Search for the cell housing the specified text and yield its (X, Y) center coordinate. 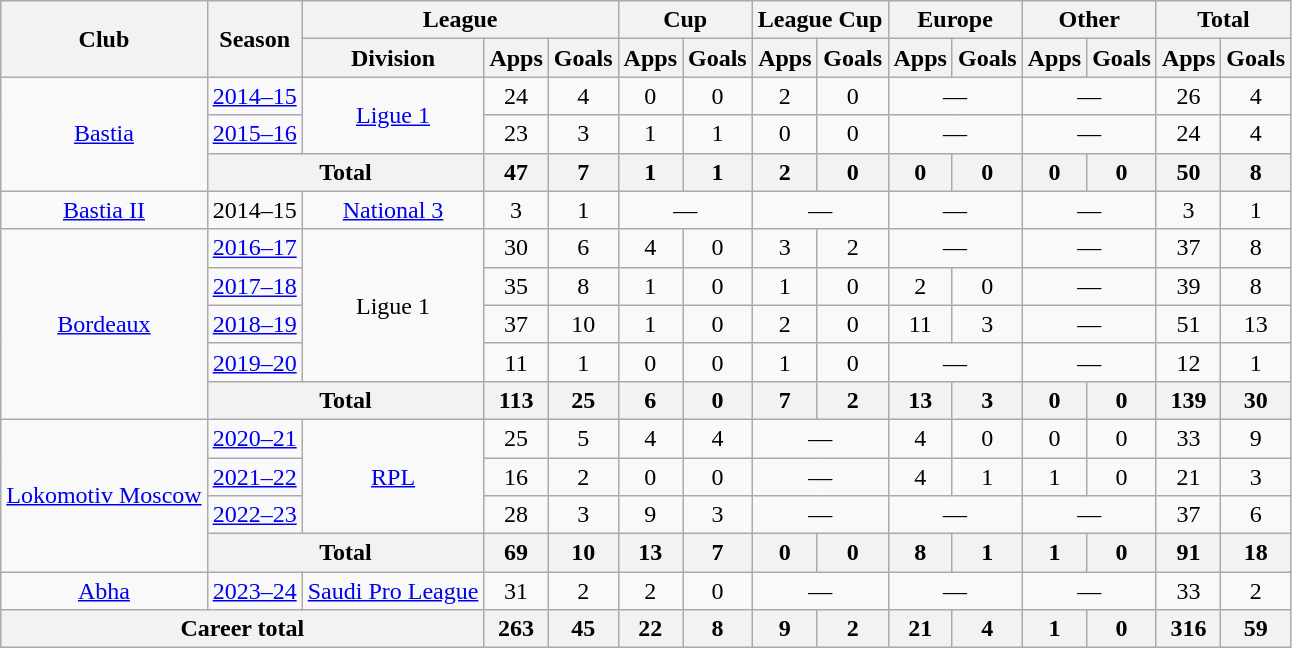
2021–22 (254, 477)
2017–18 (254, 286)
47 (516, 172)
Saudi Pro League (393, 591)
Lokomotiv Moscow (104, 495)
Europe (955, 20)
26 (1188, 96)
28 (516, 515)
113 (516, 400)
22 (650, 629)
263 (516, 629)
2022–23 (254, 515)
50 (1188, 172)
Career total (242, 629)
National 3 (393, 210)
16 (516, 477)
12 (1188, 362)
2020–21 (254, 438)
2019–20 (254, 362)
69 (516, 553)
League (460, 20)
Abha (104, 591)
Bordeaux (104, 324)
2023–24 (254, 591)
91 (1188, 553)
35 (516, 286)
5 (583, 438)
45 (583, 629)
31 (516, 591)
RPL (393, 476)
51 (1188, 324)
Division (393, 58)
Season (254, 39)
23 (516, 134)
316 (1188, 629)
League Cup (820, 20)
59 (1256, 629)
2015–16 (254, 134)
Other (1089, 20)
18 (1256, 553)
Cup (685, 20)
2018–19 (254, 324)
2016–17 (254, 248)
Bastia (104, 134)
Club (104, 39)
39 (1188, 286)
139 (1188, 400)
Bastia II (104, 210)
